Pinpoint the cell where the given text exists, returning its (x, y) midpoint coordinate. 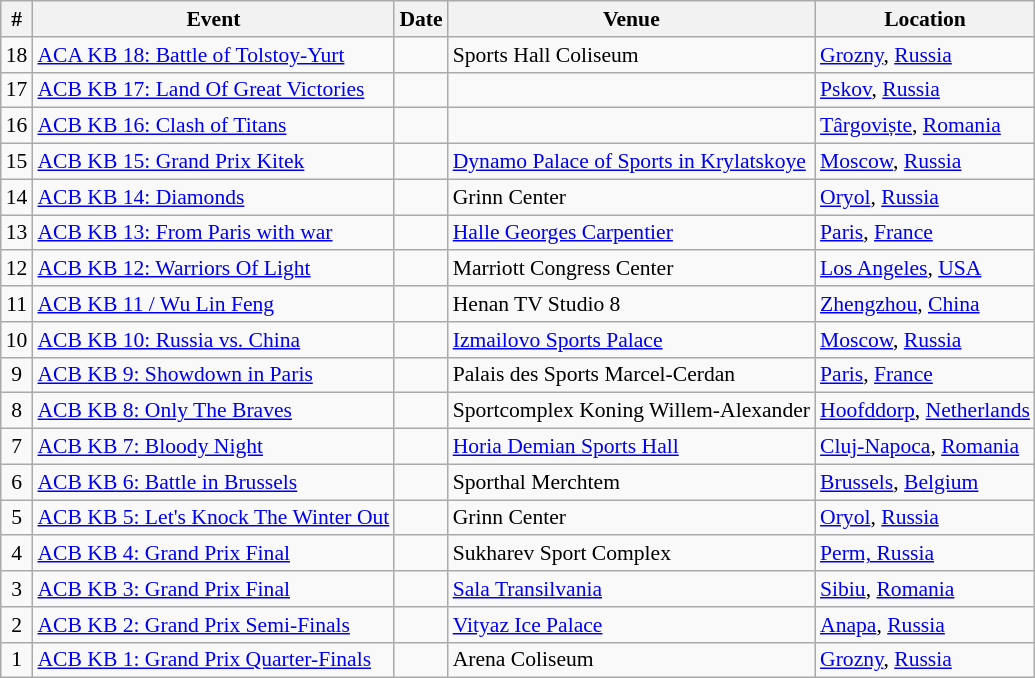
ACB KB 16: Clash of Titans (213, 126)
ACA KB 18: Battle of Tolstoy-Yurt (213, 55)
Henan TV Studio 8 (632, 304)
4 (17, 554)
Hoofddorp, Netherlands (925, 411)
Sportcomplex Koning Willem-Alexander (632, 411)
ACB KB 13: From Paris with war (213, 233)
Sibiu, Romania (925, 589)
Târgoviște, Romania (925, 126)
# (17, 19)
Sporthal Merchtem (632, 482)
7 (17, 447)
Zhengzhou, China (925, 304)
ACB KB 10: Russia vs. China (213, 340)
ACB KB 12: Warriors Of Light (213, 269)
ACB KB 3: Grand Prix Final (213, 589)
Perm, Russia (925, 554)
Anapa, Russia (925, 625)
18 (17, 55)
5 (17, 518)
Dynamo Palace of Sports in Krylatskoye (632, 162)
9 (17, 375)
ACB KB 5: Let's Knock The Winter Out (213, 518)
ACB KB 14: Diamonds (213, 197)
Venue (632, 19)
ACB KB 4: Grand Prix Final (213, 554)
Vityaz Ice Palace (632, 625)
16 (17, 126)
Location (925, 19)
ACB KB 17: Land Of Great Victories (213, 90)
Palais des Sports Marcel-Cerdan (632, 375)
Marriott Congress Center (632, 269)
Sports Hall Coliseum (632, 55)
14 (17, 197)
17 (17, 90)
ACB KB 15: Grand Prix Kitek (213, 162)
Horia Demian Sports Hall (632, 447)
Pskov, Russia (925, 90)
ACB KB 6: Battle in Brussels (213, 482)
11 (17, 304)
ACB KB 8: Only The Braves (213, 411)
ACB KB 7: Bloody Night (213, 447)
Los Angeles, USA (925, 269)
ACB KB 11 / Wu Lin Feng (213, 304)
Arena Coliseum (632, 660)
Event (213, 19)
Date (420, 19)
3 (17, 589)
12 (17, 269)
8 (17, 411)
ACB KB 1: Grand Prix Quarter-Finals (213, 660)
15 (17, 162)
6 (17, 482)
Cluj-Napoca, Romania (925, 447)
10 (17, 340)
ACB KB 9: Showdown in Paris (213, 375)
Sukharev Sport Complex (632, 554)
Sala Transilvania (632, 589)
Halle Georges Carpentier (632, 233)
Brussels, Belgium (925, 482)
1 (17, 660)
Izmailovo Sports Palace (632, 340)
13 (17, 233)
ACB KB 2: Grand Prix Semi-Finals (213, 625)
2 (17, 625)
